Output the [x, y] coordinate of the center of the cell containing the given text.  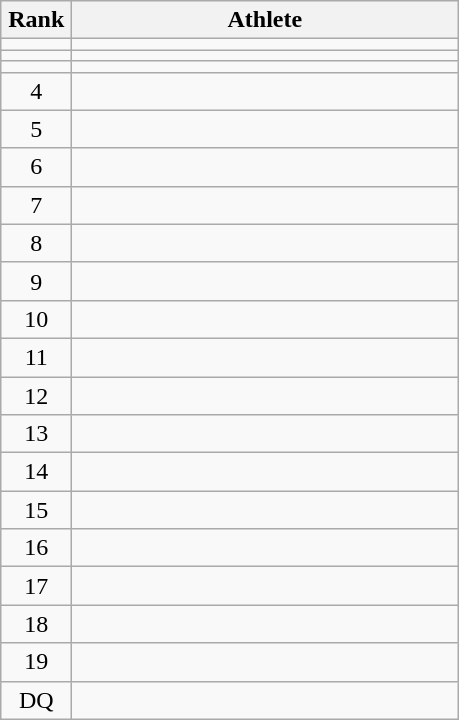
15 [36, 510]
9 [36, 281]
13 [36, 434]
Athlete [265, 20]
6 [36, 167]
17 [36, 586]
4 [36, 91]
14 [36, 472]
19 [36, 662]
DQ [36, 700]
Rank [36, 20]
10 [36, 319]
16 [36, 548]
12 [36, 395]
7 [36, 205]
18 [36, 624]
11 [36, 357]
8 [36, 243]
5 [36, 129]
